Find where the given text appears and provide that cell's center as (X, Y) coordinate. 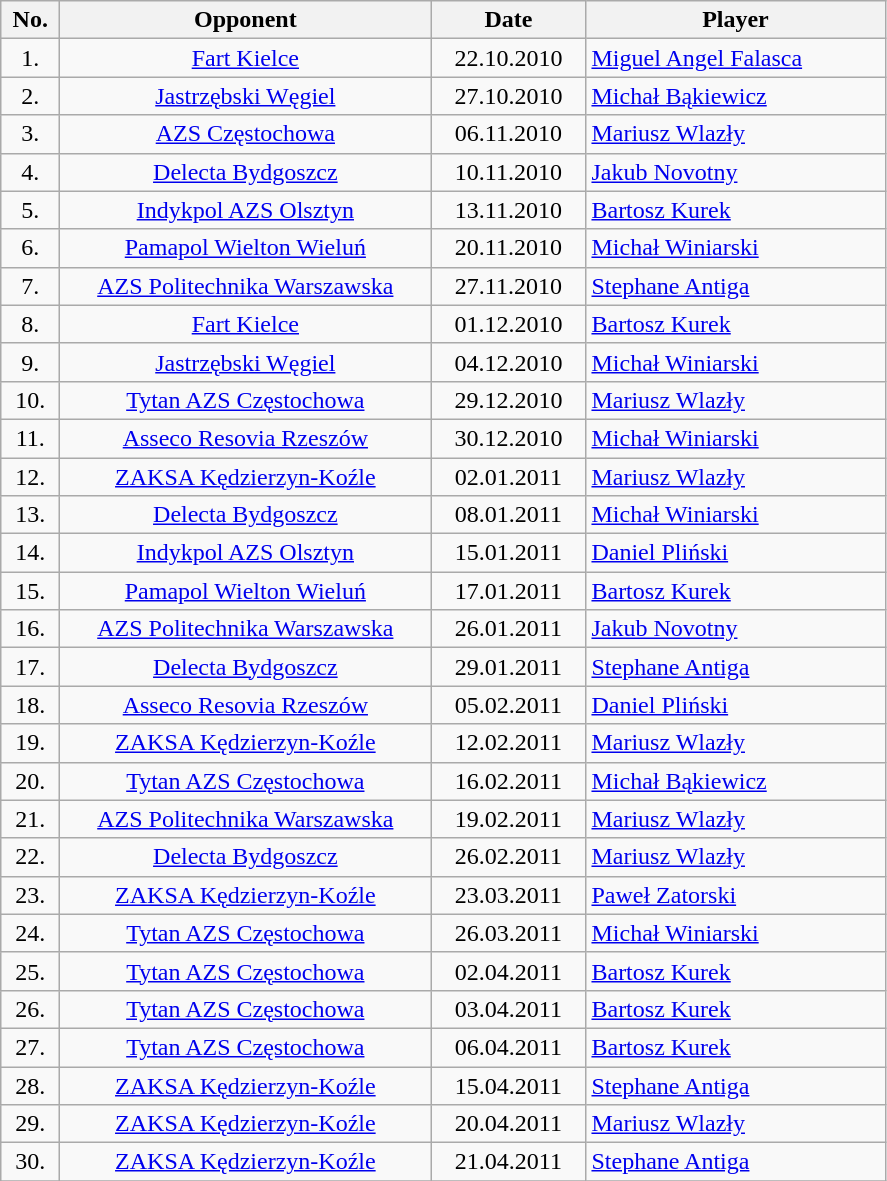
22. (30, 857)
2. (30, 96)
21. (30, 819)
10. (30, 400)
24. (30, 933)
22.10.2010 (508, 58)
13.11.2010 (508, 210)
02.04.2011 (508, 971)
18. (30, 705)
27.11.2010 (508, 286)
6. (30, 248)
11. (30, 438)
04.12.2010 (508, 362)
10.11.2010 (508, 172)
21.04.2011 (508, 1162)
17. (30, 667)
15.01.2011 (508, 553)
AZS Częstochowa (246, 134)
27. (30, 1047)
14. (30, 553)
27.10.2010 (508, 96)
Miguel Angel Falasca (736, 58)
17.01.2011 (508, 591)
05.02.2011 (508, 705)
20. (30, 781)
3. (30, 134)
01.12.2010 (508, 324)
26.01.2011 (508, 629)
06.04.2011 (508, 1047)
23. (30, 895)
23.03.2011 (508, 895)
4. (30, 172)
25. (30, 971)
30.12.2010 (508, 438)
29. (30, 1124)
7. (30, 286)
16.02.2011 (508, 781)
29.01.2011 (508, 667)
06.11.2010 (508, 134)
12.02.2011 (508, 743)
03.04.2011 (508, 1009)
5. (30, 210)
20.04.2011 (508, 1124)
Paweł Zatorski (736, 895)
16. (30, 629)
9. (30, 362)
19. (30, 743)
12. (30, 477)
28. (30, 1085)
No. (30, 20)
Opponent (246, 20)
8. (30, 324)
30. (30, 1162)
1. (30, 58)
08.01.2011 (508, 515)
02.01.2011 (508, 477)
Player (736, 20)
26. (30, 1009)
26.02.2011 (508, 857)
29.12.2010 (508, 400)
Date (508, 20)
15. (30, 591)
26.03.2011 (508, 933)
19.02.2011 (508, 819)
13. (30, 515)
15.04.2011 (508, 1085)
20.11.2010 (508, 248)
